Return (x, y) of the center of cell containing provided text 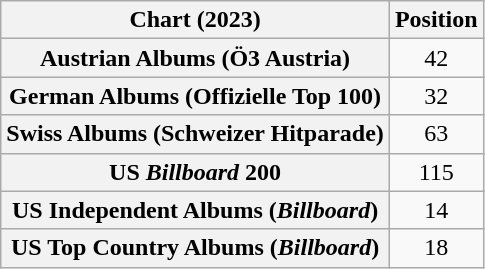
115 (436, 172)
63 (436, 134)
Austrian Albums (Ö3 Austria) (196, 58)
US Top Country Albums (Billboard) (196, 248)
German Albums (Offizielle Top 100) (196, 96)
US Billboard 200 (196, 172)
Swiss Albums (Schweizer Hitparade) (196, 134)
Chart (2023) (196, 20)
18 (436, 248)
Position (436, 20)
14 (436, 210)
42 (436, 58)
US Independent Albums (Billboard) (196, 210)
32 (436, 96)
